Extract the [x, y] coordinate from the center of the cell holding the provided text.  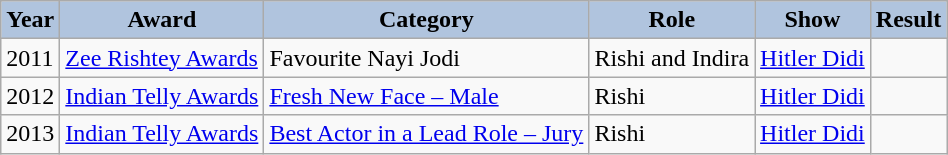
Role [672, 20]
Year [30, 20]
Category [426, 20]
Award [162, 20]
2011 [30, 58]
2013 [30, 134]
Fresh New Face – Male [426, 96]
Rishi and Indira [672, 58]
Zee Rishtey Awards [162, 58]
Result [908, 20]
2012 [30, 96]
Favourite Nayi Jodi [426, 58]
Best Actor in a Lead Role – Jury [426, 134]
Show [813, 20]
